Search for the cell housing the specified text and yield its [x, y] center coordinate. 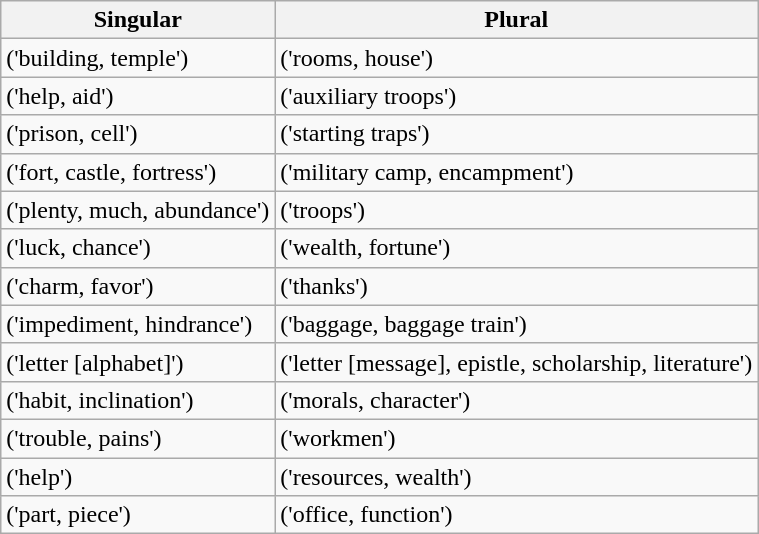
('trouble, pains') [138, 438]
('military camp, encampment') [516, 172]
('prison, cell') [138, 134]
('office, function') [516, 515]
('rooms, house') [516, 58]
('impediment, hindrance') [138, 324]
('letter [alphabet]') [138, 362]
('help') [138, 477]
('building, temple') [138, 58]
('starting traps') [516, 134]
Plural [516, 20]
('resources, wealth') [516, 477]
Singular [138, 20]
('thanks') [516, 286]
('troops') [516, 210]
('plenty, much, abundance') [138, 210]
('part, piece') [138, 515]
('help, aid') [138, 96]
('fort, castle, fortress') [138, 172]
('baggage, baggage train') [516, 324]
('workmen') [516, 438]
('habit, inclination') [138, 400]
('auxiliary troops') [516, 96]
('luck, chance') [138, 248]
('wealth, fortune') [516, 248]
('letter [message], epistle, scholarship, literature') [516, 362]
('morals, character') [516, 400]
('charm, favor') [138, 286]
